Locate the cell with the specified text and output its [X, Y] center coordinate. 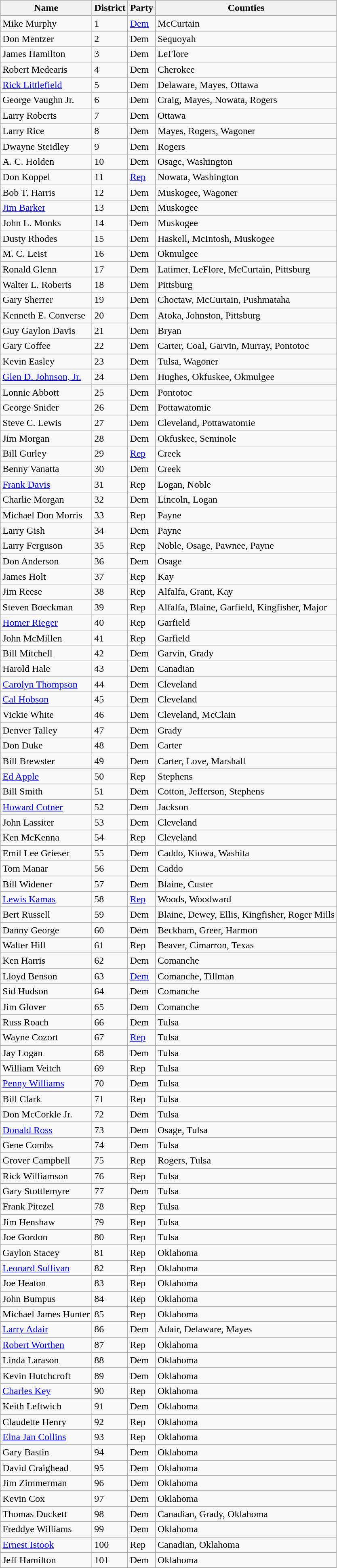
Canadian, Grady, Oklahoma [246, 1514]
Claudette Henry [46, 1421]
Kenneth E. Converse [46, 315]
67 [110, 1038]
Elna Jan Collins [46, 1437]
Larry Ferguson [46, 546]
56 [110, 868]
16 [110, 254]
Alfalfa, Blaine, Garfield, Kingfisher, Major [246, 607]
47 [110, 730]
Grady [246, 730]
Carolyn Thompson [46, 684]
Larry Gish [46, 530]
Ken Harris [46, 961]
Okmulgee [246, 254]
Muskogee, Wagoner [246, 193]
Bill Smith [46, 792]
Bill Gurley [46, 454]
19 [110, 300]
Joe Gordon [46, 1237]
99 [110, 1529]
Pontotoc [246, 392]
Jim Glover [46, 1007]
12 [110, 193]
Russ Roach [46, 1022]
Noble, Osage, Pawnee, Payne [246, 546]
Stephens [246, 776]
LeFlore [246, 54]
Thomas Duckett [46, 1514]
37 [110, 576]
Frank Davis [46, 484]
Osage [246, 561]
Ken McKenna [46, 838]
John Lassiter [46, 822]
Cotton, Jefferson, Stephens [246, 792]
Penny Williams [46, 1084]
Jim Zimmerman [46, 1483]
66 [110, 1022]
James Hamilton [46, 54]
William Veitch [46, 1068]
85 [110, 1314]
51 [110, 792]
71 [110, 1099]
Linda Larason [46, 1360]
Lincoln, Logan [246, 500]
74 [110, 1145]
92 [110, 1421]
Hughes, Okfuskee, Okmulgee [246, 377]
Caddo, Kiowa, Washita [246, 853]
Guy Gaylon Davis [46, 331]
55 [110, 853]
41 [110, 638]
Lonnie Abbott [46, 392]
Cal Hobson [46, 700]
Ed Apple [46, 776]
26 [110, 407]
Bob T. Harris [46, 193]
Caddo [246, 868]
93 [110, 1437]
4 [110, 69]
Bill Widener [46, 884]
Comanche, Tillman [246, 976]
Walter L. Roberts [46, 285]
100 [110, 1545]
97 [110, 1499]
Kay [246, 576]
Bryan [246, 331]
36 [110, 561]
Craig, Mayes, Nowata, Rogers [246, 100]
Jim Reese [46, 592]
Walter Hill [46, 945]
79 [110, 1222]
84 [110, 1299]
Don Duke [46, 746]
Gary Stottlemyre [46, 1191]
42 [110, 653]
Gene Combs [46, 1145]
57 [110, 884]
75 [110, 1160]
Carter [246, 746]
Pottawatomie [246, 407]
40 [110, 623]
Frank Pitezel [46, 1207]
Kevin Easley [46, 361]
Donald Ross [46, 1130]
20 [110, 315]
John McMillen [46, 638]
Tom Manar [46, 868]
81 [110, 1253]
38 [110, 592]
69 [110, 1068]
25 [110, 392]
64 [110, 992]
Steve C. Lewis [46, 423]
76 [110, 1176]
78 [110, 1207]
Woods, Woodward [246, 899]
Bill Mitchell [46, 653]
Garvin, Grady [246, 653]
32 [110, 500]
21 [110, 331]
Bill Clark [46, 1099]
9 [110, 146]
58 [110, 899]
13 [110, 208]
Rick Littlefield [46, 85]
Emil Lee Grieser [46, 853]
John L. Monks [46, 223]
Rogers [246, 146]
Blaine, Dewey, Ellis, Kingfisher, Roger Mills [246, 914]
Homer Rieger [46, 623]
59 [110, 914]
70 [110, 1084]
Charles Key [46, 1391]
62 [110, 961]
Harold Hale [46, 669]
Don Mentzer [46, 39]
83 [110, 1283]
Joe Heaton [46, 1283]
5 [110, 85]
95 [110, 1468]
Sequoyah [246, 39]
George Vaughn Jr. [46, 100]
Leonard Sullivan [46, 1268]
Nowata, Washington [246, 177]
Robert Worthen [46, 1345]
68 [110, 1053]
98 [110, 1514]
24 [110, 377]
Mike Murphy [46, 23]
Jackson [246, 807]
James Holt [46, 576]
A. C. Holden [46, 161]
18 [110, 285]
Cleveland, McClain [246, 715]
Canadian, Oklahoma [246, 1545]
Choctaw, McCurtain, Pushmataha [246, 300]
Denver Talley [46, 730]
Counties [246, 8]
Party [141, 8]
87 [110, 1345]
Jim Barker [46, 208]
Larry Rice [46, 131]
96 [110, 1483]
7 [110, 115]
15 [110, 239]
Kevin Cox [46, 1499]
Lewis Kamas [46, 899]
Mayes, Rogers, Wagoner [246, 131]
54 [110, 838]
Lloyd Benson [46, 976]
49 [110, 761]
39 [110, 607]
Haskell, McIntosh, Muskogee [246, 239]
Beckham, Greer, Harmon [246, 930]
Jim Henshaw [46, 1222]
Latimer, LeFlore, McCurtain, Pittsburg [246, 269]
Adair, Delaware, Mayes [246, 1329]
Gary Coffee [46, 346]
Delaware, Mayes, Ottawa [246, 85]
Steven Boeckman [46, 607]
72 [110, 1114]
101 [110, 1560]
Carter, Coal, Garvin, Murray, Pontotoc [246, 346]
Don McCorkle Jr. [46, 1114]
Don Anderson [46, 561]
Freddye Williams [46, 1529]
Grover Campbell [46, 1160]
Osage, Tulsa [246, 1130]
89 [110, 1375]
2 [110, 39]
45 [110, 700]
Atoka, Johnston, Pittsburg [246, 315]
43 [110, 669]
Alfalfa, Grant, Kay [246, 592]
Logan, Noble [246, 484]
George Snider [46, 407]
John Bumpus [46, 1299]
Okfuskee, Seminole [246, 438]
Tulsa, Wagoner [246, 361]
94 [110, 1453]
Michael Don Morris [46, 515]
88 [110, 1360]
86 [110, 1329]
33 [110, 515]
61 [110, 945]
Gary Bastin [46, 1453]
Benny Vanatta [46, 469]
44 [110, 684]
10 [110, 161]
Osage, Washington [246, 161]
Rick Williamson [46, 1176]
46 [110, 715]
District [110, 8]
Jay Logan [46, 1053]
35 [110, 546]
Glen D. Johnson, Jr. [46, 377]
Ottawa [246, 115]
Kevin Hutchcroft [46, 1375]
60 [110, 930]
11 [110, 177]
8 [110, 131]
Keith Leftwich [46, 1406]
34 [110, 530]
Jim Morgan [46, 438]
Beaver, Cimarron, Texas [246, 945]
Canadian [246, 669]
53 [110, 822]
Name [46, 8]
Carter, Love, Marshall [246, 761]
14 [110, 223]
Pittsburg [246, 285]
80 [110, 1237]
27 [110, 423]
Wayne Cozort [46, 1038]
Larry Adair [46, 1329]
McCurtain [246, 23]
Bert Russell [46, 914]
Ronald Glenn [46, 269]
Danny George [46, 930]
3 [110, 54]
Robert Medearis [46, 69]
Rogers, Tulsa [246, 1160]
22 [110, 346]
Sid Hudson [46, 992]
73 [110, 1130]
91 [110, 1406]
Blaine, Custer [246, 884]
31 [110, 484]
Vickie White [46, 715]
Dusty Rhodes [46, 239]
David Craighead [46, 1468]
28 [110, 438]
17 [110, 269]
Howard Cotner [46, 807]
Don Koppel [46, 177]
29 [110, 454]
52 [110, 807]
Dwayne Steidley [46, 146]
1 [110, 23]
6 [110, 100]
Ernest Istook [46, 1545]
90 [110, 1391]
Michael James Hunter [46, 1314]
Gary Sherrer [46, 300]
77 [110, 1191]
82 [110, 1268]
30 [110, 469]
Cleveland, Pottawatomie [246, 423]
Jeff Hamilton [46, 1560]
48 [110, 746]
Charlie Morgan [46, 500]
Cherokee [246, 69]
Larry Roberts [46, 115]
23 [110, 361]
Bill Brewster [46, 761]
50 [110, 776]
65 [110, 1007]
63 [110, 976]
M. C. Leist [46, 254]
Gaylon Stacey [46, 1253]
